Capture the cell that displays the provided text and extract its (X, Y) central coordinate. 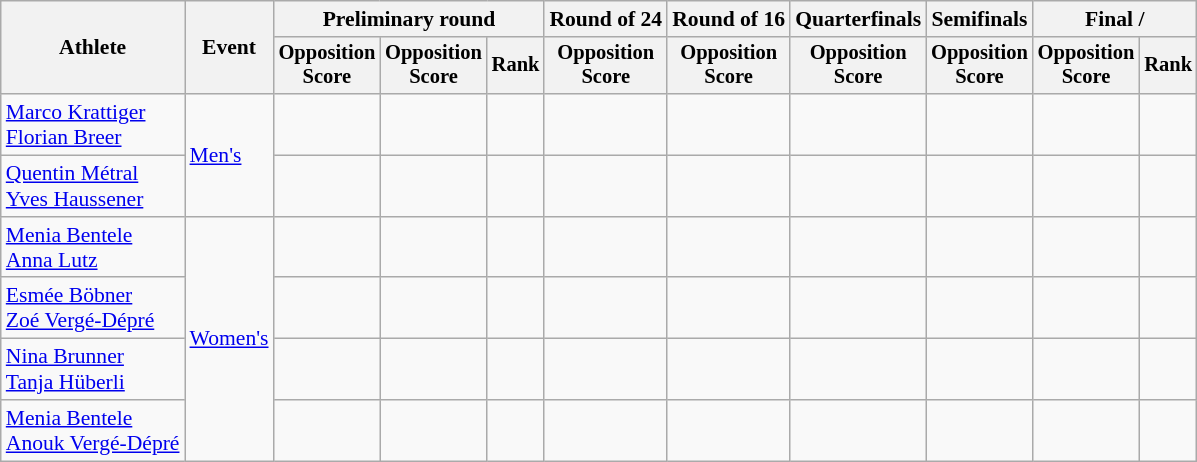
Semifinals (980, 19)
Event (230, 48)
Round of 24 (606, 19)
Quarterfinals (858, 19)
Menia BenteleAnouk Vergé-Dépré (93, 430)
Final / (1115, 19)
Marco KrattigerFlorian Breer (93, 124)
Menia BenteleAnna Lutz (93, 248)
Women's (230, 339)
Nina BrunnerTanja Hüberli (93, 370)
Round of 16 (728, 19)
Men's (230, 155)
Esmée BöbnerZoé Vergé-Dépré (93, 308)
Athlete (93, 48)
Quentin MétralYves Haussener (93, 186)
Preliminary round (410, 19)
